Detect which cell encompasses the target text, then output its (X, Y) center coordinate. 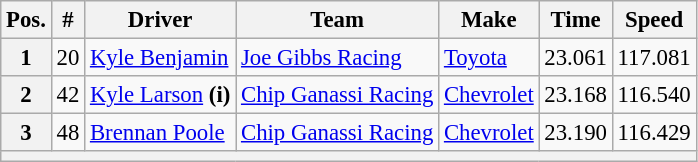
23.190 (576, 133)
Make (489, 20)
Kyle Larson (i) (160, 95)
Pos. (26, 20)
20 (68, 58)
Joe Gibbs Racing (338, 58)
116.429 (654, 133)
1 (26, 58)
117.081 (654, 58)
Speed (654, 20)
Driver (160, 20)
23.168 (576, 95)
Kyle Benjamin (160, 58)
48 (68, 133)
# (68, 20)
23.061 (576, 58)
2 (26, 95)
Brennan Poole (160, 133)
Team (338, 20)
Toyota (489, 58)
116.540 (654, 95)
42 (68, 95)
Time (576, 20)
3 (26, 133)
